Return [x, y] of the center of cell containing provided text 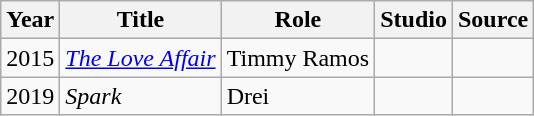
Timmy Ramos [298, 58]
2019 [30, 96]
Source [492, 20]
Role [298, 20]
Spark [140, 96]
Title [140, 20]
2015 [30, 58]
The Love Affair [140, 58]
Drei [298, 96]
Year [30, 20]
Studio [414, 20]
